Determine the [X, Y] coordinate at the center of the cell enclosing the given text.  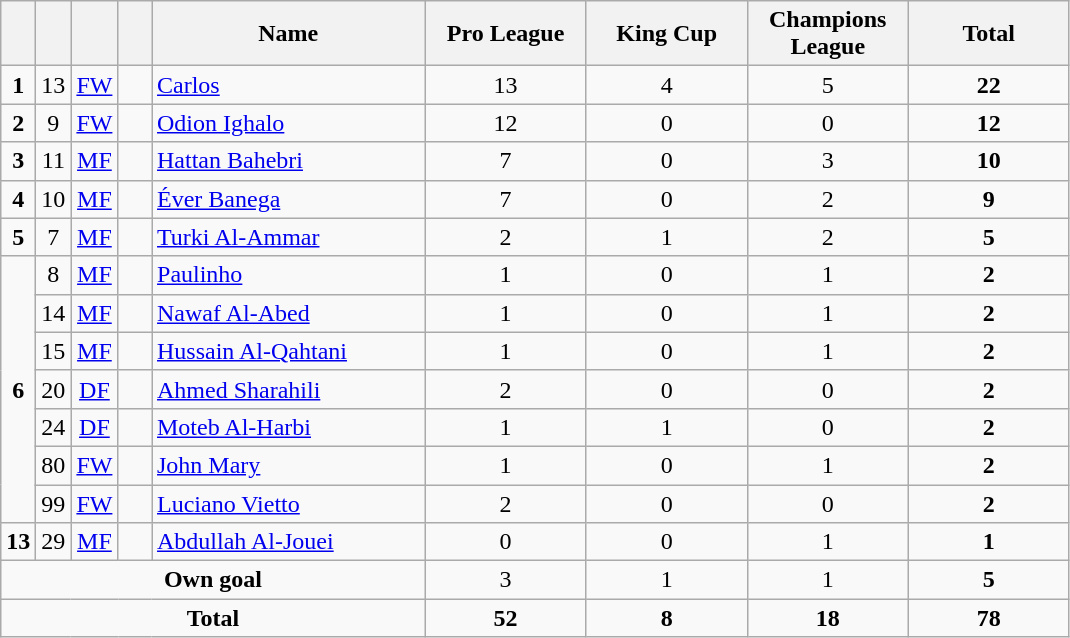
Luciano Vietto [289, 503]
Abdullah Al-Jouei [289, 542]
11 [54, 161]
Éver Banega [289, 199]
Name [289, 34]
15 [54, 351]
Champions League [828, 34]
24 [54, 427]
Odion Ighalo [289, 123]
6 [18, 389]
Hattan Bahebri [289, 161]
78 [988, 618]
Moteb Al-Harbi [289, 427]
22 [988, 85]
80 [54, 465]
King Cup [666, 34]
Nawaf Al-Abed [289, 313]
John Mary [289, 465]
Hussain Al-Qahtani [289, 351]
Turki Al-Ammar [289, 237]
Ahmed Sharahili [289, 389]
Paulinho [289, 275]
29 [54, 542]
Carlos [289, 85]
18 [828, 618]
20 [54, 389]
Pro League [506, 34]
52 [506, 618]
99 [54, 503]
Own goal [213, 580]
14 [54, 313]
